From the cell containing the given text, extract its center point as [x, y] coordinate. 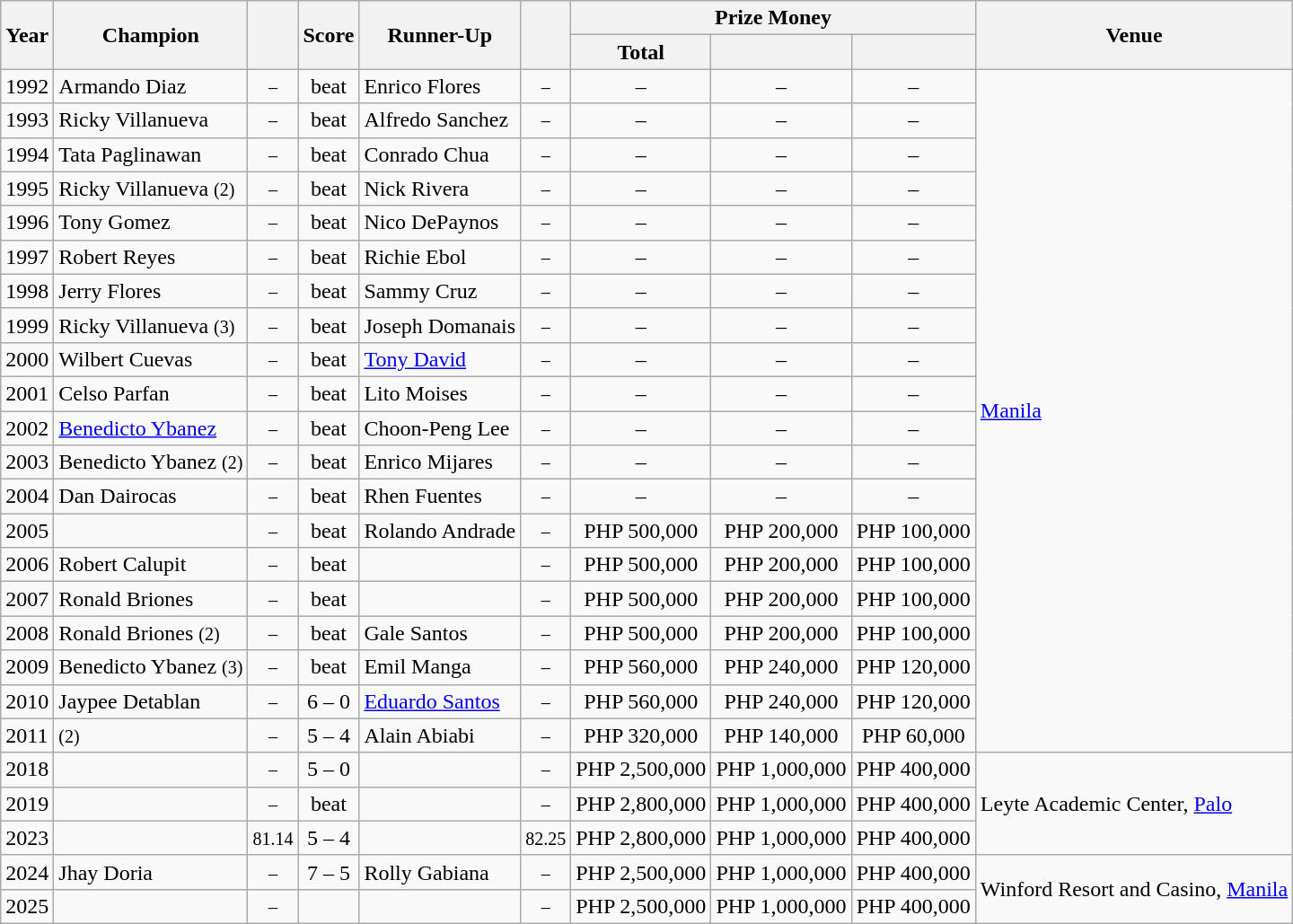
1999 [27, 325]
Prize Money [774, 18]
PHP 140,000 [781, 735]
2008 [27, 633]
1993 [27, 120]
Ronald Briones [151, 599]
Rhen Fuentes [440, 497]
5 – 0 [329, 770]
Joseph Domanais [440, 325]
Winford Resort and Casino, Manila [1133, 889]
Manila [1133, 411]
7 – 5 [329, 872]
2024 [27, 872]
Tata Paglinawan [151, 154]
Ricky Villanueva (3) [151, 325]
Robert Reyes [151, 257]
1992 [27, 86]
Leyte Academic Center, Palo [1133, 804]
(2) [151, 735]
Runner-Up [440, 35]
2009 [27, 667]
Jerry Flores [151, 291]
Total [641, 52]
Nick Rivera [440, 189]
Benedicto Ybanez (3) [151, 667]
Gale Santos [440, 633]
2002 [27, 428]
Rolly Gabiana [440, 872]
PHP 320,000 [641, 735]
Lito Moises [440, 393]
Choon-Peng Lee [440, 428]
2004 [27, 497]
2001 [27, 393]
2019 [27, 804]
Benedicto Ybanez [151, 428]
Jhay Doria [151, 872]
Tony David [440, 359]
Conrado Chua [440, 154]
1997 [27, 257]
Wilbert Cuevas [151, 359]
Tony Gomez [151, 223]
2003 [27, 462]
Sammy Cruz [440, 291]
Emil Manga [440, 667]
1994 [27, 154]
Alain Abiabi [440, 735]
Ricky Villanueva [151, 120]
Eduardo Santos [440, 701]
Ronald Briones (2) [151, 633]
Benedicto Ybanez (2) [151, 462]
Dan Dairocas [151, 497]
2010 [27, 701]
81.14 [273, 838]
2023 [27, 838]
Rolando Andrade [440, 531]
Ricky Villanueva (2) [151, 189]
Enrico Mijares [440, 462]
Venue [1133, 35]
Robert Calupit [151, 565]
2018 [27, 770]
Richie Ebol [440, 257]
2006 [27, 565]
Celso Parfan [151, 393]
Enrico Flores [440, 86]
Alfredo Sanchez [440, 120]
82.25 [546, 838]
Champion [151, 35]
Armando Diaz [151, 86]
Year [27, 35]
2000 [27, 359]
1996 [27, 223]
6 – 0 [329, 701]
PHP 60,000 [913, 735]
Nico DePaynos [440, 223]
1995 [27, 189]
1998 [27, 291]
2007 [27, 599]
2025 [27, 906]
Jaypee Detablan [151, 701]
2005 [27, 531]
2011 [27, 735]
Score [329, 35]
